Return (X, Y) of the center of cell containing provided text 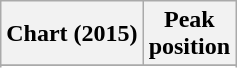
Chart (2015) (72, 34)
Peakposition (189, 34)
